Scan for the cell matching the given text and deliver its (X, Y) coordinate at center. 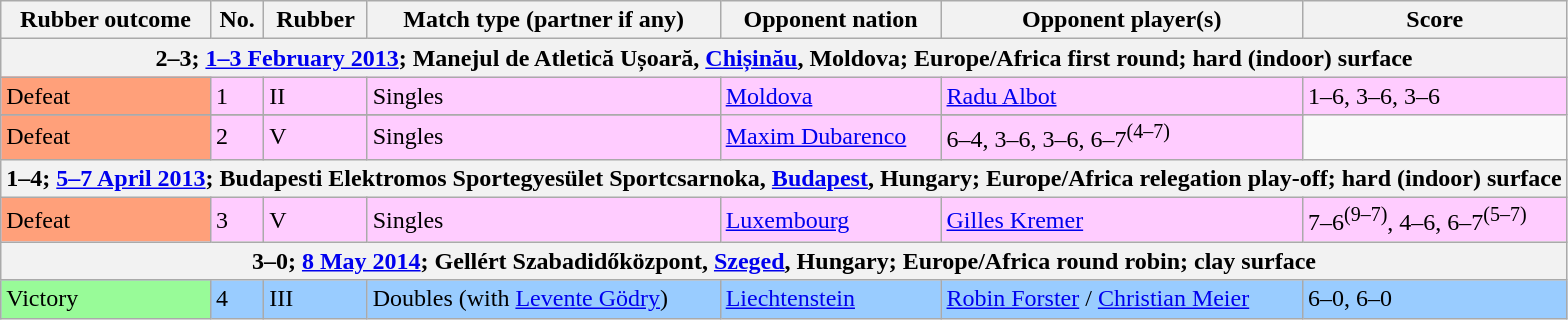
6–4, 3–6, 3–6, 6–7(4–7) (1122, 138)
II (316, 96)
Maxim Dubarenco (830, 138)
2 (236, 138)
3 (236, 220)
Rubber (316, 20)
Score (1434, 20)
Robin Forster / Christian Meier (1122, 299)
Moldova (830, 96)
Rubber outcome (106, 20)
Doubles (with Levente Gödry) (544, 299)
7–6(9–7), 4–6, 6–7(5–7) (1434, 220)
1–6, 3–6, 3–6 (1434, 96)
6–0, 6–0 (1434, 299)
Opponent player(s) (1122, 20)
III (316, 299)
Opponent nation (830, 20)
4 (236, 299)
1–4; 5–7 April 2013; Budapesti Elektromos Sportegyesület Sportcsarnoka, Budapest, Hungary; Europe/Africa relegation play-off; hard (indoor) surface (784, 178)
2–3; 1–3 February 2013; Manejul de Atletică Ușoară, Chișinău, Moldova; Europe/Africa first round; hard (indoor) surface (784, 58)
Radu Albot (1122, 96)
1 (236, 96)
3–0; 8 May 2014; Gellért Szabadidőközpont, Szeged, Hungary; Europe/Africa round robin; clay surface (784, 261)
Liechtenstein (830, 299)
Gilles Kremer (1122, 220)
Match type (partner if any) (544, 20)
Victory (106, 299)
No. (236, 20)
Luxembourg (830, 220)
